Find where the given text appears and provide that cell's center as (X, Y) coordinate. 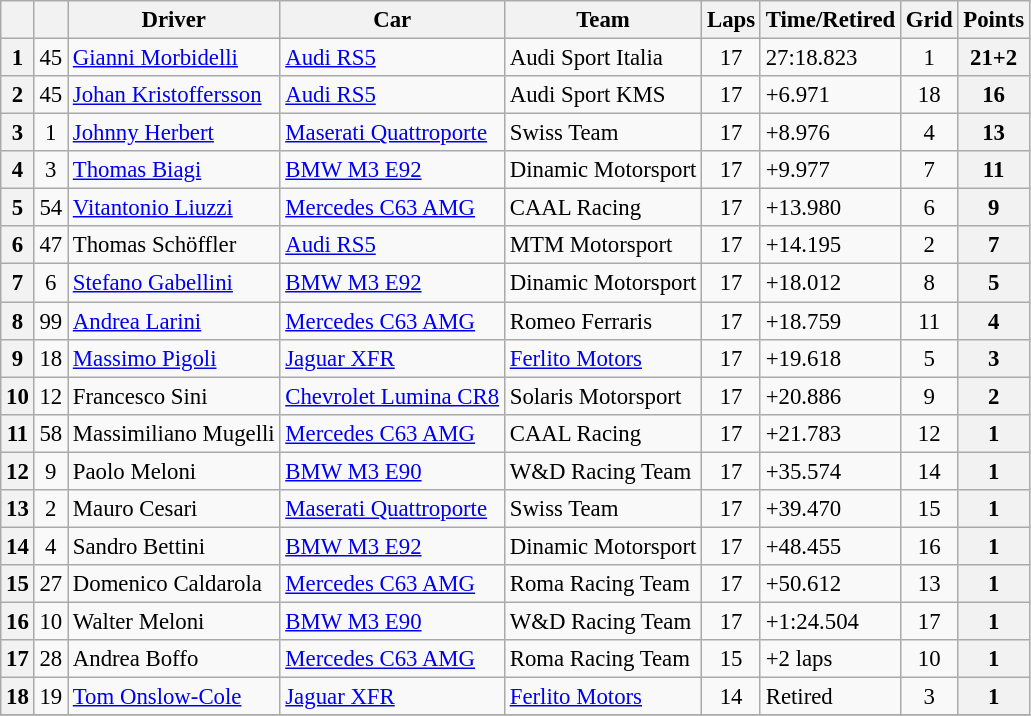
Solaris Motorsport (602, 396)
+9.977 (830, 170)
Time/Retired (830, 20)
+19.618 (830, 358)
Team (602, 20)
+50.612 (830, 584)
+20.886 (830, 396)
Thomas Biagi (174, 170)
+8.976 (830, 133)
+21.783 (830, 433)
Vitantonio Liuzzi (174, 208)
Tom Onslow-Cole (174, 697)
Walter Meloni (174, 621)
Driver (174, 20)
27 (50, 584)
+1:24.504 (830, 621)
+39.470 (830, 509)
Thomas Schöffler (174, 245)
28 (50, 659)
Audi Sport KMS (602, 95)
Chevrolet Lumina CR8 (392, 396)
+18.759 (830, 321)
+35.574 (830, 471)
+48.455 (830, 546)
27:18.823 (830, 58)
Massimiliano Mugelli (174, 433)
+2 laps (830, 659)
Grid (928, 20)
Points (994, 20)
Laps (732, 20)
58 (50, 433)
Romeo Ferraris (602, 321)
Gianni Morbidelli (174, 58)
MTM Motorsport (602, 245)
Mauro Cesari (174, 509)
21+2 (994, 58)
Audi Sport Italia (602, 58)
Paolo Meloni (174, 471)
+6.971 (830, 95)
Andrea Larini (174, 321)
Domenico Caldarola (174, 584)
+13.980 (830, 208)
54 (50, 208)
47 (50, 245)
Andrea Boffo (174, 659)
Stefano Gabellini (174, 283)
Johnny Herbert (174, 133)
99 (50, 321)
Car (392, 20)
Francesco Sini (174, 396)
+18.012 (830, 283)
Retired (830, 697)
Sandro Bettini (174, 546)
19 (50, 697)
Massimo Pigoli (174, 358)
Johan Kristoffersson (174, 95)
+14.195 (830, 245)
